Pinpoint the cell where the given text exists, returning its (x, y) midpoint coordinate. 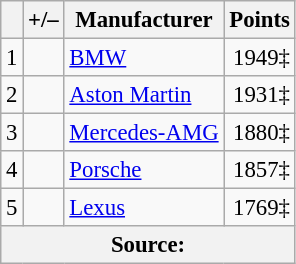
1949‡ (260, 58)
1880‡ (260, 133)
3 (12, 133)
1769‡ (260, 208)
2 (12, 95)
1 (12, 58)
Porsche (144, 170)
Lexus (144, 208)
5 (12, 208)
Points (260, 20)
1931‡ (260, 95)
Aston Martin (144, 95)
Manufacturer (144, 20)
Source: (148, 245)
1857‡ (260, 170)
4 (12, 170)
+/– (44, 20)
BMW (144, 58)
Mercedes-AMG (144, 133)
